For the text-containing cell, return its midpoint in [X, Y] coordinate format. 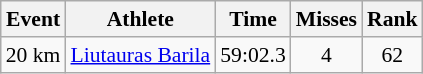
62 [392, 55]
Rank [392, 19]
Event [34, 19]
Liutauras Barila [140, 55]
Athlete [140, 19]
Misses [326, 19]
59:02.3 [252, 55]
Time [252, 19]
20 km [34, 55]
4 [326, 55]
